Return [X, Y] of the center of cell containing provided text 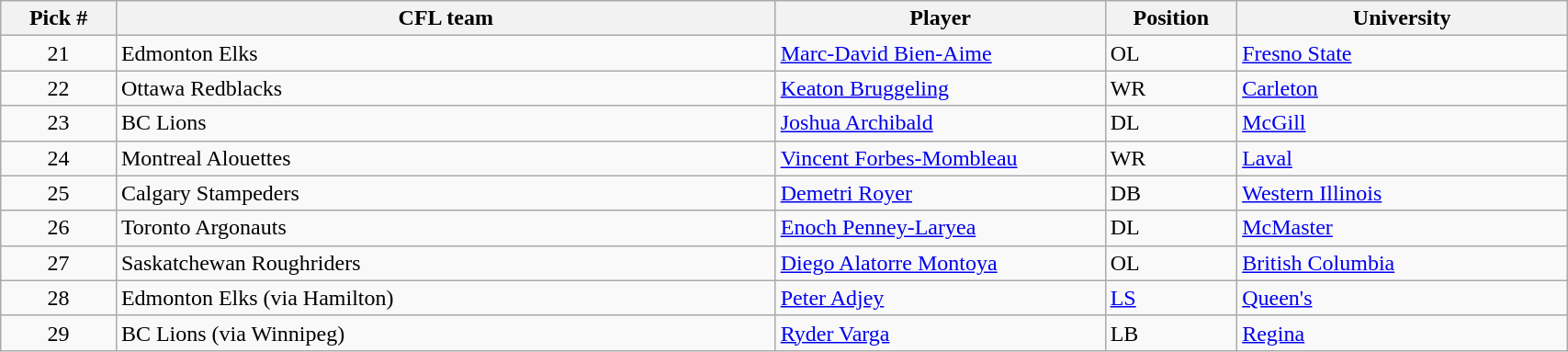
University [1402, 18]
BC Lions (via Winnipeg) [446, 333]
Marc-David Bien-Aime [941, 53]
McGill [1402, 123]
29 [59, 333]
Laval [1402, 158]
Edmonton Elks [446, 53]
DB [1171, 193]
Fresno State [1402, 53]
CFL team [446, 18]
27 [59, 263]
BC Lions [446, 123]
Montreal Alouettes [446, 158]
Ryder Varga [941, 333]
Demetri Royer [941, 193]
Peter Adjey [941, 298]
Regina [1402, 333]
Carleton [1402, 88]
LB [1171, 333]
McMaster [1402, 228]
28 [59, 298]
25 [59, 193]
Saskatchewan Roughriders [446, 263]
22 [59, 88]
23 [59, 123]
Vincent Forbes-Mombleau [941, 158]
Queen's [1402, 298]
26 [59, 228]
Player [941, 18]
Joshua Archibald [941, 123]
Pick # [59, 18]
Diego Alatorre Montoya [941, 263]
Position [1171, 18]
21 [59, 53]
Edmonton Elks (via Hamilton) [446, 298]
Western Illinois [1402, 193]
Toronto Argonauts [446, 228]
Ottawa Redblacks [446, 88]
24 [59, 158]
British Columbia [1402, 263]
Calgary Stampeders [446, 193]
LS [1171, 298]
Enoch Penney-Laryea [941, 228]
Keaton Bruggeling [941, 88]
